Locate the cell with the specified text and output its (X, Y) center coordinate. 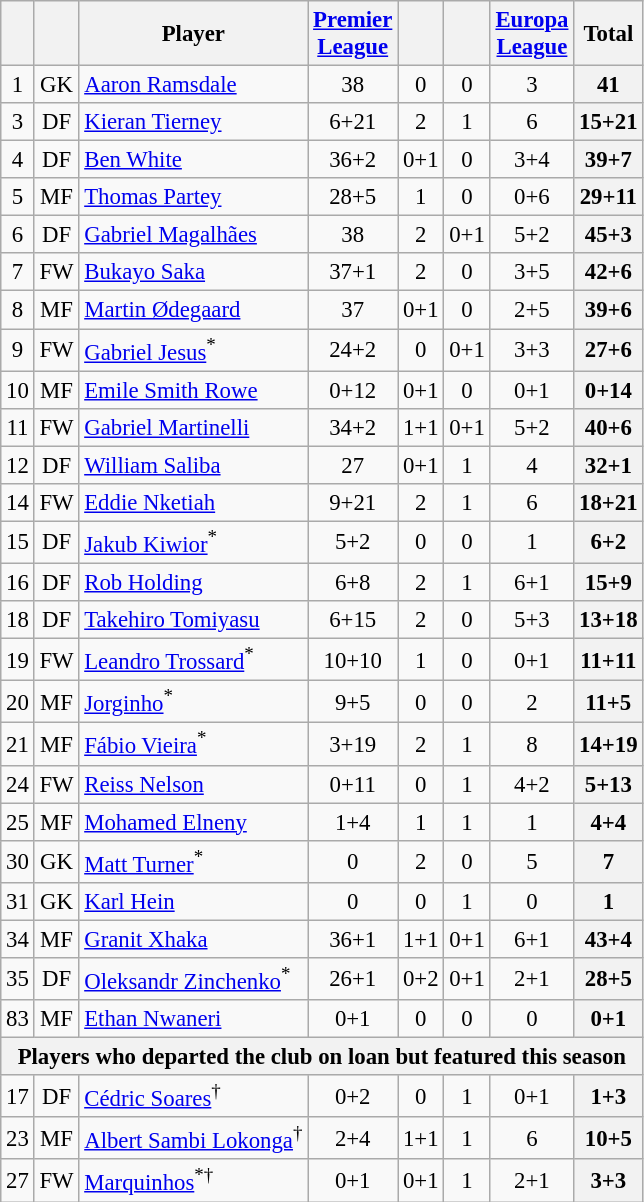
PremierLeague (353, 34)
Gabriel Martinelli (194, 427)
Marquinhos*† (194, 1181)
39+6 (608, 310)
Matt Turner* (194, 861)
9+21 (353, 503)
Takehiro Tomiyasu (194, 620)
Granit Xhaka (194, 939)
14+19 (608, 744)
Kieran Tierney (194, 122)
36+1 (353, 939)
6+2 (608, 542)
1+4 (353, 822)
Mohamed Elneny (194, 822)
Fábio Vieira* (194, 744)
0+11 (353, 784)
Bukayo Saka (194, 273)
Jorginho* (194, 702)
William Saliba (194, 465)
Albert Sambi Lokonga† (194, 1138)
19 (18, 660)
24 (18, 784)
0+12 (353, 390)
6+8 (353, 582)
Ben White (194, 160)
11+5 (608, 702)
18 (18, 620)
39+7 (608, 160)
31 (18, 902)
Gabriel Magalhães (194, 235)
12 (18, 465)
4+4 (608, 822)
16 (18, 582)
45+3 (608, 235)
Cédric Soares† (194, 1096)
Karl Hein (194, 902)
23 (18, 1138)
10+5 (608, 1138)
Oleksandr Zinchenko* (194, 979)
9+5 (353, 702)
21 (18, 744)
5+3 (532, 620)
13+18 (608, 620)
32+1 (608, 465)
83 (18, 1019)
2+5 (532, 310)
41 (608, 85)
0+14 (608, 390)
Martin Ødegaard (194, 310)
Thomas Partey (194, 197)
Player (194, 34)
34+2 (353, 427)
11 (18, 427)
15 (18, 542)
Leandro Trossard* (194, 660)
30 (18, 861)
Eddie Nketiah (194, 503)
Emile Smith Rowe (194, 390)
35 (18, 979)
10 (18, 390)
Reiss Nelson (194, 784)
0+6 (532, 197)
36+2 (353, 160)
14 (18, 503)
3+5 (532, 273)
Jakub Kiwior* (194, 542)
6+15 (353, 620)
34 (18, 939)
1+3 (608, 1096)
3+19 (353, 744)
24+2 (353, 350)
3+4 (532, 160)
11+11 (608, 660)
18+21 (608, 503)
37+1 (353, 273)
15+21 (608, 122)
26+1 (353, 979)
2+4 (353, 1138)
Ethan Nwaneri (194, 1019)
17 (18, 1096)
Gabriel Jesus* (194, 350)
10+10 (353, 660)
15+9 (608, 582)
40+6 (608, 427)
Aaron Ramsdale (194, 85)
4+2 (532, 784)
Total (608, 34)
9 (18, 350)
Players who departed the club on loan but featured this season (322, 1057)
Rob Holding (194, 582)
20 (18, 702)
6+21 (353, 122)
5+13 (608, 784)
29+11 (608, 197)
27+6 (608, 350)
37 (353, 310)
42+6 (608, 273)
43+4 (608, 939)
25 (18, 822)
EuropaLeague (532, 34)
